Scan for the cell matching the given text and deliver its (X, Y) coordinate at center. 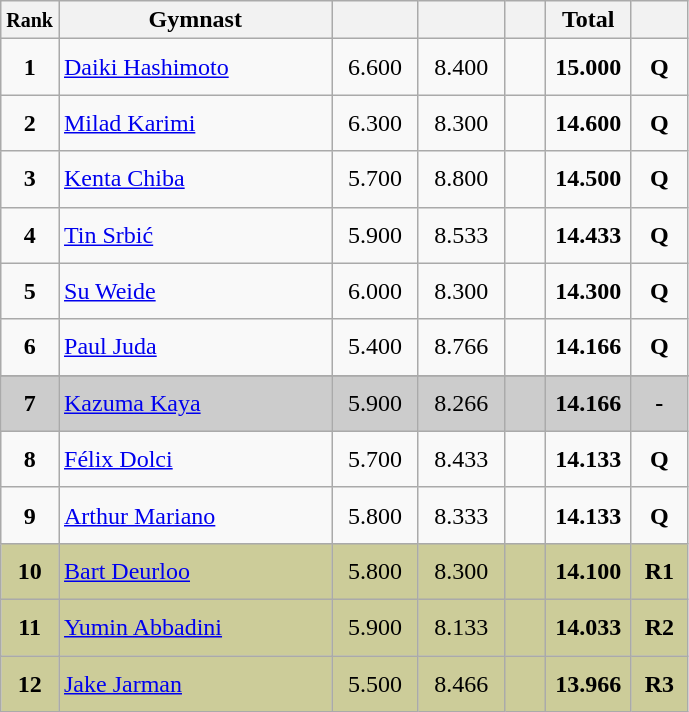
Gymnast (195, 20)
R2 (659, 627)
11 (30, 627)
Jake Jarman (195, 684)
6.600 (375, 67)
8.133 (461, 627)
Milad Karimi (195, 123)
Kazuma Kaya (195, 403)
5.400 (375, 347)
6.300 (375, 123)
2 (30, 123)
8.466 (461, 684)
14.033 (588, 627)
5.500 (375, 684)
8.766 (461, 347)
7 (30, 403)
8.800 (461, 179)
8 (30, 459)
12 (30, 684)
R1 (659, 571)
14.100 (588, 571)
3 (30, 179)
8.533 (461, 235)
8.400 (461, 67)
1 (30, 67)
9 (30, 515)
15.000 (588, 67)
8.433 (461, 459)
R3 (659, 684)
6 (30, 347)
14.433 (588, 235)
Paul Juda (195, 347)
- (659, 403)
13.966 (588, 684)
Rank (30, 20)
8.266 (461, 403)
Yumin Abbadini (195, 627)
Kenta Chiba (195, 179)
5 (30, 291)
Félix Dolci (195, 459)
Tin Srbić (195, 235)
8.333 (461, 515)
14.500 (588, 179)
Bart Deurloo (195, 571)
14.600 (588, 123)
4 (30, 235)
Su Weide (195, 291)
Total (588, 20)
10 (30, 571)
Arthur Mariano (195, 515)
Daiki Hashimoto (195, 67)
6.000 (375, 291)
14.300 (588, 291)
